Capture the cell that displays the provided text and extract its [x, y] central coordinate. 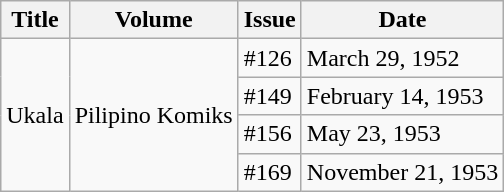
#169 [270, 172]
Volume [154, 20]
November 21, 1953 [402, 172]
Title [35, 20]
February 14, 1953 [402, 96]
May 23, 1953 [402, 134]
Issue [270, 20]
#149 [270, 96]
Date [402, 20]
March 29, 1952 [402, 58]
#156 [270, 134]
#126 [270, 58]
Ukala [35, 115]
Pilipino Komiks [154, 115]
